Pinpoint the cell where the given text exists, returning its [x, y] midpoint coordinate. 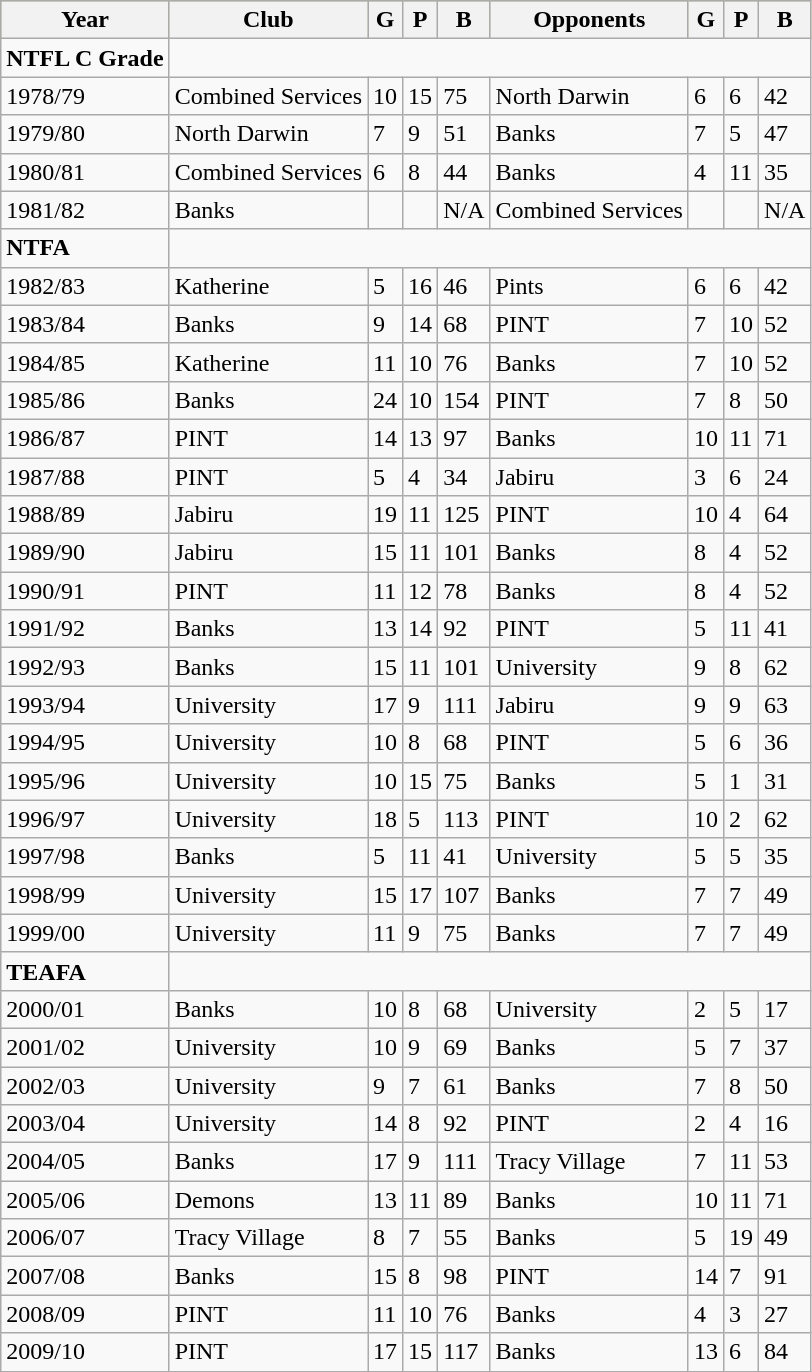
47 [785, 134]
44 [464, 172]
1 [740, 781]
2004/05 [85, 1162]
1990/91 [85, 591]
34 [464, 477]
2001/02 [85, 1047]
1987/88 [85, 477]
1988/89 [85, 515]
61 [464, 1085]
64 [785, 515]
125 [464, 515]
154 [464, 400]
2000/01 [85, 1009]
117 [464, 1352]
1997/98 [85, 857]
1982/83 [85, 286]
1983/84 [85, 324]
1985/86 [85, 400]
2008/09 [85, 1314]
31 [785, 781]
2005/06 [85, 1200]
1995/96 [85, 781]
1993/94 [85, 705]
1980/81 [85, 172]
1981/82 [85, 210]
TEAFA [85, 971]
2007/08 [85, 1276]
1984/85 [85, 362]
2009/10 [85, 1352]
36 [785, 743]
113 [464, 819]
2003/04 [85, 1124]
12 [420, 591]
53 [785, 1162]
1999/00 [85, 933]
1989/90 [85, 553]
97 [464, 438]
107 [464, 895]
78 [464, 591]
1992/93 [85, 667]
1991/92 [85, 629]
46 [464, 286]
27 [785, 1314]
Opponents [589, 20]
NTFA [85, 248]
51 [464, 134]
1998/99 [85, 895]
18 [386, 819]
1994/95 [85, 743]
1996/97 [85, 819]
84 [785, 1352]
1978/79 [85, 96]
37 [785, 1047]
Demons [268, 1200]
69 [464, 1047]
Year [85, 20]
55 [464, 1238]
2006/07 [85, 1238]
1986/87 [85, 438]
2002/03 [85, 1085]
1979/80 [85, 134]
Pints [589, 286]
Club [268, 20]
NTFL C Grade [85, 58]
98 [464, 1276]
63 [785, 705]
91 [785, 1276]
89 [464, 1200]
